Determine the (X, Y) coordinate at the center of the cell enclosing the given text.  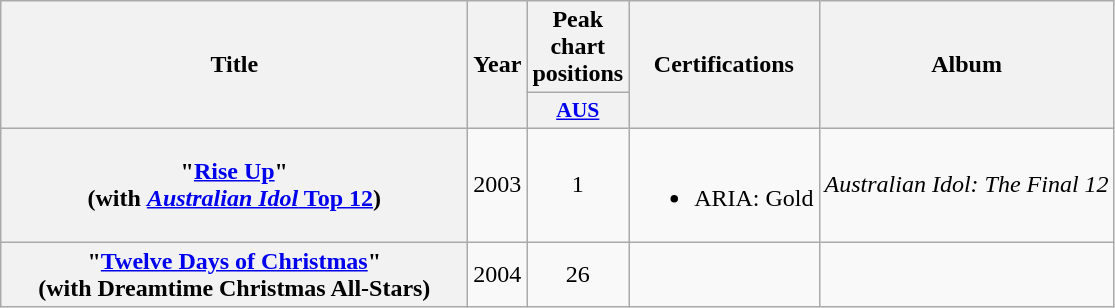
2003 (498, 184)
ARIA: Gold (724, 184)
Title (234, 65)
1 (578, 184)
"Twelve Days of Christmas"(with Dreamtime Christmas All-Stars) (234, 274)
Australian Idol: The Final 12 (966, 184)
Certifications (724, 65)
2004 (498, 274)
Peak chart positions (578, 47)
AUS (578, 111)
"Rise Up"(with Australian Idol Top 12) (234, 184)
26 (578, 274)
Album (966, 65)
Year (498, 65)
